Scan for the cell matching the given text and deliver its [x, y] coordinate at center. 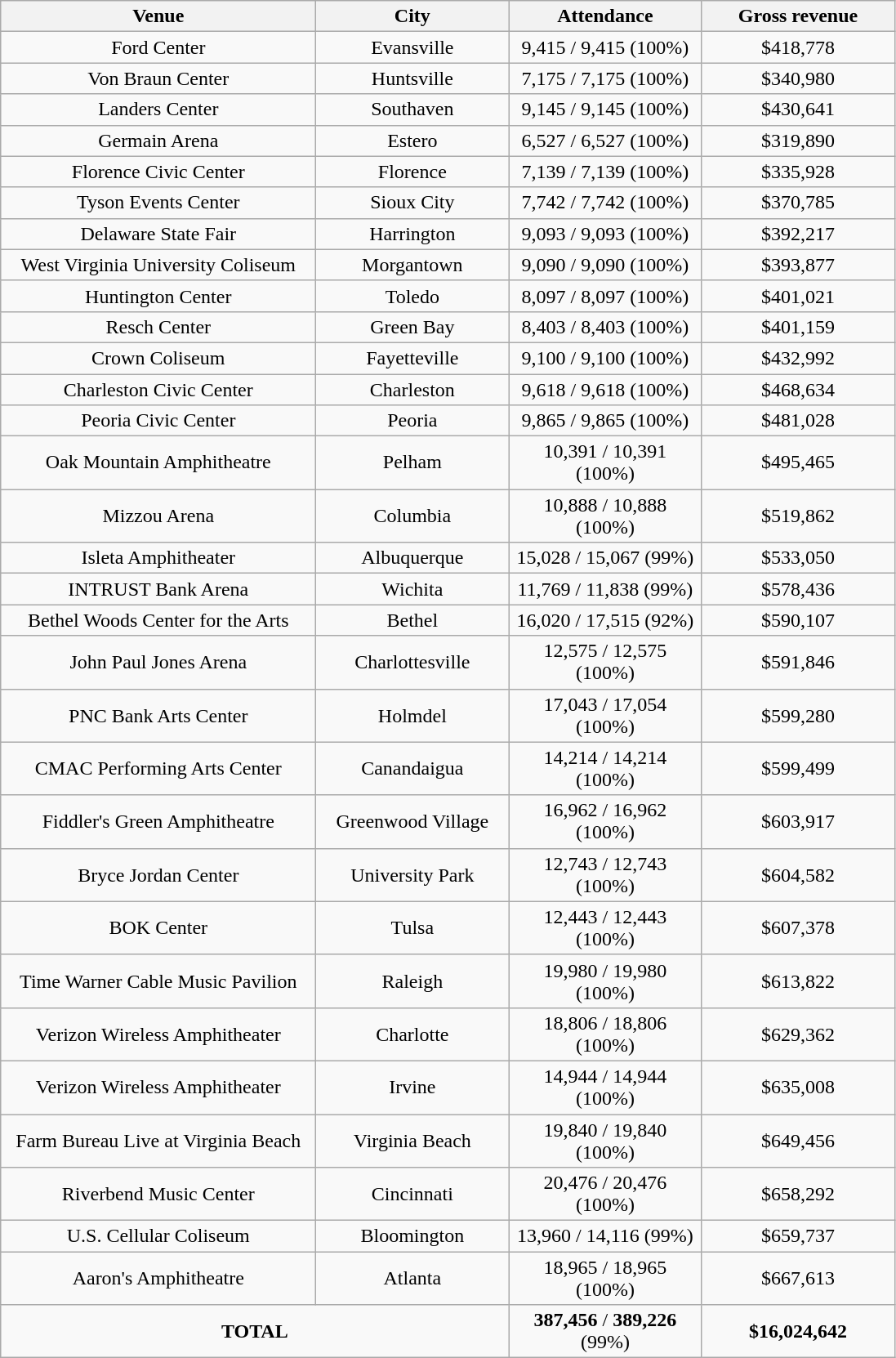
$519,862 [798, 516]
$432,992 [798, 358]
11,769 / 11,838 (99%) [605, 589]
Bethel Woods Center for the Arts [158, 620]
9,090 / 9,090 (100%) [605, 265]
$393,877 [798, 265]
Toledo [412, 296]
Morgantown [412, 265]
Green Bay [412, 327]
Irvine [412, 1087]
19,840 / 19,840 (100%) [605, 1141]
$603,917 [798, 822]
$613,822 [798, 981]
Peoria [412, 421]
Pelham [412, 462]
$635,008 [798, 1087]
Delaware State Fair [158, 234]
BOK Center [158, 928]
Time Warner Cable Music Pavilion [158, 981]
Huntsville [412, 78]
Landers Center [158, 109]
Canandaigua [412, 768]
15,028 / 15,067 (99%) [605, 558]
Raleigh [412, 981]
8,403 / 8,403 (100%) [605, 327]
7,742 / 7,742 (100%) [605, 203]
University Park [412, 874]
Isleta Amphitheater [158, 558]
TOTAL [255, 1332]
Florence [412, 172]
Crown Coliseum [158, 358]
$495,465 [798, 462]
Wichita [412, 589]
7,175 / 7,175 (100%) [605, 78]
West Virginia University Coliseum [158, 265]
$578,436 [798, 589]
INTRUST Bank Arena [158, 589]
Resch Center [158, 327]
$370,785 [798, 203]
City [412, 16]
Charleston [412, 390]
Albuquerque [412, 558]
$607,378 [798, 928]
$591,846 [798, 662]
Greenwood Village [412, 822]
9,415 / 9,415 (100%) [605, 47]
$335,928 [798, 172]
18,965 / 18,965 (100%) [605, 1278]
14,214 / 14,214 (100%) [605, 768]
Aaron's Amphitheatre [158, 1278]
U.S. Cellular Coliseum [158, 1236]
10,391 / 10,391 (100%) [605, 462]
$667,613 [798, 1278]
Venue [158, 16]
12,575 / 12,575 (100%) [605, 662]
$401,021 [798, 296]
9,145 / 9,145 (100%) [605, 109]
16,020 / 17,515 (92%) [605, 620]
Charlotte [412, 1034]
10,888 / 10,888 (100%) [605, 516]
$659,737 [798, 1236]
Charlottesville [412, 662]
18,806 / 18,806 (100%) [605, 1034]
$430,641 [798, 109]
17,043 / 17,054 (100%) [605, 716]
Riverbend Music Center [158, 1195]
9,093 / 9,093 (100%) [605, 234]
7,139 / 7,139 (100%) [605, 172]
Tulsa [412, 928]
Oak Mountain Amphitheatre [158, 462]
Attendance [605, 16]
Cincinnati [412, 1195]
Estero [412, 141]
Tyson Events Center [158, 203]
Bethel [412, 620]
Von Braun Center [158, 78]
$16,024,642 [798, 1332]
$533,050 [798, 558]
$604,582 [798, 874]
Bloomington [412, 1236]
Bryce Jordan Center [158, 874]
Columbia [412, 516]
Fiddler's Green Amphitheatre [158, 822]
Germain Arena [158, 141]
Charleston Civic Center [158, 390]
$319,890 [798, 141]
12,443 / 12,443 (100%) [605, 928]
Atlanta [412, 1278]
Farm Bureau Live at Virginia Beach [158, 1141]
19,980 / 19,980 (100%) [605, 981]
9,618 / 9,618 (100%) [605, 390]
Fayetteville [412, 358]
$590,107 [798, 620]
Ford Center [158, 47]
387,456 / 389,226 (99%) [605, 1332]
9,865 / 9,865 (100%) [605, 421]
13,960 / 14,116 (99%) [605, 1236]
20,476 / 20,476 (100%) [605, 1195]
$649,456 [798, 1141]
16,962 / 16,962 (100%) [605, 822]
CMAC Performing Arts Center [158, 768]
$629,362 [798, 1034]
Florence Civic Center [158, 172]
14,944 / 14,944 (100%) [605, 1087]
12,743 / 12,743 (100%) [605, 874]
6,527 / 6,527 (100%) [605, 141]
$481,028 [798, 421]
$599,499 [798, 768]
8,097 / 8,097 (100%) [605, 296]
John Paul Jones Arena [158, 662]
Virginia Beach [412, 1141]
Holmdel [412, 716]
PNC Bank Arts Center [158, 716]
Gross revenue [798, 16]
Mizzou Arena [158, 516]
Huntington Center [158, 296]
Sioux City [412, 203]
$392,217 [798, 234]
Southaven [412, 109]
$468,634 [798, 390]
$599,280 [798, 716]
Peoria Civic Center [158, 421]
Harrington [412, 234]
$658,292 [798, 1195]
9,100 / 9,100 (100%) [605, 358]
$401,159 [798, 327]
Evansville [412, 47]
$418,778 [798, 47]
$340,980 [798, 78]
